Capture the cell that displays the provided text and extract its (X, Y) central coordinate. 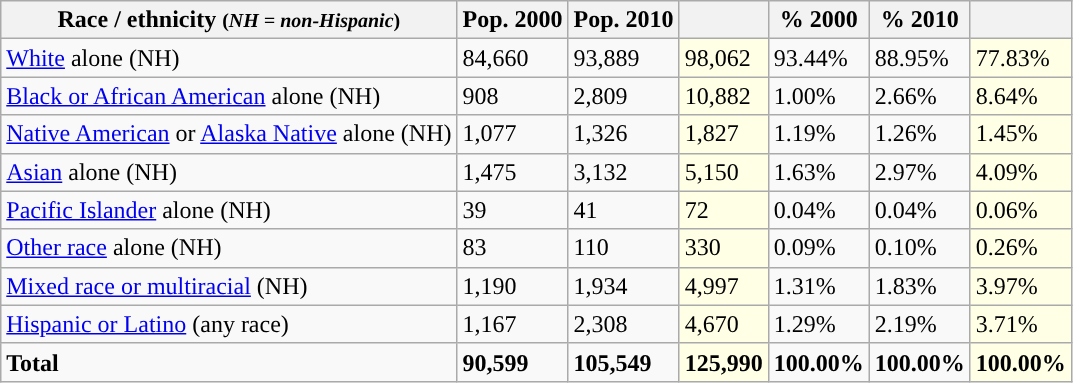
0.10% (920, 248)
110 (624, 248)
330 (724, 248)
8.64% (1020, 96)
39 (512, 210)
1,827 (724, 134)
1,190 (512, 286)
2.19% (920, 324)
4,997 (724, 286)
2.97% (920, 172)
Hispanic or Latino (any race) (229, 324)
1.26% (920, 134)
88.95% (920, 58)
1.29% (818, 324)
1,077 (512, 134)
93.44% (818, 58)
% 2010 (920, 20)
4.09% (1020, 172)
Total (229, 362)
3.97% (1020, 286)
2.66% (920, 96)
2,308 (624, 324)
Pop. 2000 (512, 20)
Black or African American alone (NH) (229, 96)
2,809 (624, 96)
Native American or Alaska Native alone (NH) (229, 134)
Pop. 2010 (624, 20)
93,889 (624, 58)
1,326 (624, 134)
908 (512, 96)
1,475 (512, 172)
90,599 (512, 362)
0.09% (818, 248)
4,670 (724, 324)
0.06% (1020, 210)
1.63% (818, 172)
Asian alone (NH) (229, 172)
1,167 (512, 324)
0.26% (1020, 248)
3,132 (624, 172)
3.71% (1020, 324)
Other race alone (NH) (229, 248)
77.83% (1020, 58)
72 (724, 210)
1.00% (818, 96)
83 (512, 248)
Pacific Islander alone (NH) (229, 210)
5,150 (724, 172)
1,934 (624, 286)
105,549 (624, 362)
1.45% (1020, 134)
Mixed race or multiracial (NH) (229, 286)
98,062 (724, 58)
84,660 (512, 58)
Race / ethnicity (NH = non-Hispanic) (229, 20)
White alone (NH) (229, 58)
10,882 (724, 96)
% 2000 (818, 20)
1.83% (920, 286)
1.19% (818, 134)
125,990 (724, 362)
1.31% (818, 286)
41 (624, 210)
